For the text-containing cell, return its midpoint in [X, Y] coordinate format. 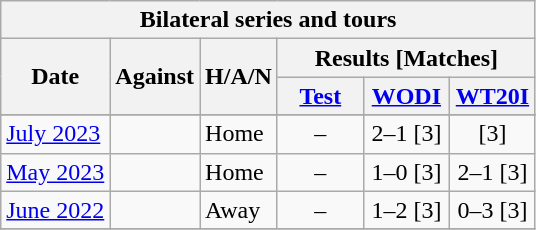
May 2023 [56, 172]
Bilateral series and tours [268, 20]
0–3 [3] [492, 210]
H/A/N [239, 77]
June 2022 [56, 210]
[3] [492, 134]
Test [320, 96]
1–2 [3] [406, 210]
WT20I [492, 96]
WODI [406, 96]
July 2023 [56, 134]
Results [Matches] [406, 58]
Away [239, 210]
Against [155, 77]
1–0 [3] [406, 172]
Date [56, 77]
